Output the (X, Y) coordinate of the center of the cell containing the given text.  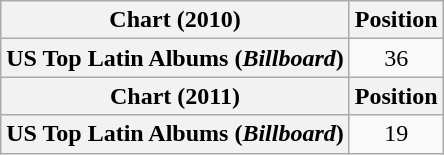
Chart (2011) (176, 96)
Chart (2010) (176, 20)
36 (396, 58)
19 (396, 134)
